Locate the cell with the specified text and output its (x, y) center coordinate. 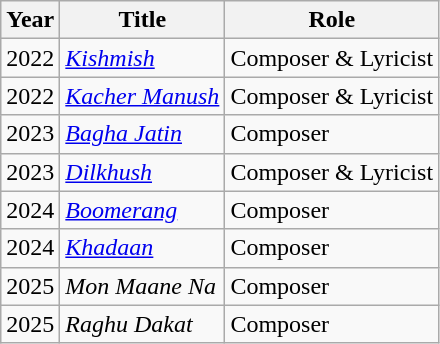
Khadaan (142, 248)
Mon Maane Na (142, 286)
Kishmish (142, 58)
Kacher Manush (142, 96)
Bagha Jatin (142, 134)
Boomerang (142, 210)
Dilkhush (142, 172)
Year (30, 20)
Role (332, 20)
Title (142, 20)
Raghu Dakat (142, 324)
